Return (X, Y) of the center of cell containing provided text 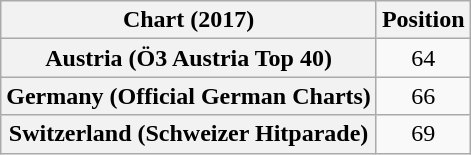
Position (423, 20)
Austria (Ö3 Austria Top 40) (189, 58)
Chart (2017) (189, 20)
64 (423, 58)
66 (423, 96)
Switzerland (Schweizer Hitparade) (189, 134)
69 (423, 134)
Germany (Official German Charts) (189, 96)
